Find where the given text appears and provide that cell's center as [X, Y] coordinate. 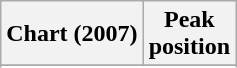
Peakposition [189, 34]
Chart (2007) [72, 34]
